Identify which cell holds the provided text, then report its [x, y] central coordinate. 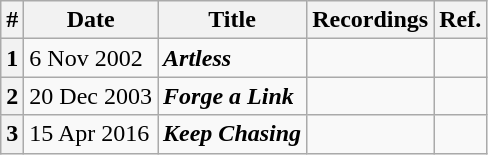
2 [12, 96]
Forge a Link [232, 96]
# [12, 20]
6 Nov 2002 [91, 58]
Recordings [370, 20]
Ref. [460, 20]
20 Dec 2003 [91, 96]
1 [12, 58]
Title [232, 20]
15 Apr 2016 [91, 134]
Keep Chasing [232, 134]
Artless [232, 58]
3 [12, 134]
Date [91, 20]
